Find where the given text appears and provide that cell's center as [x, y] coordinate. 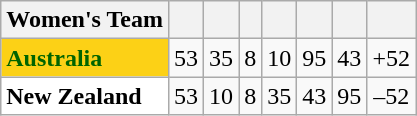
+52 [392, 58]
Australia [85, 58]
–52 [392, 96]
New Zealand [85, 96]
Women's Team [85, 20]
